Locate the cell with the specified text and output its (x, y) center coordinate. 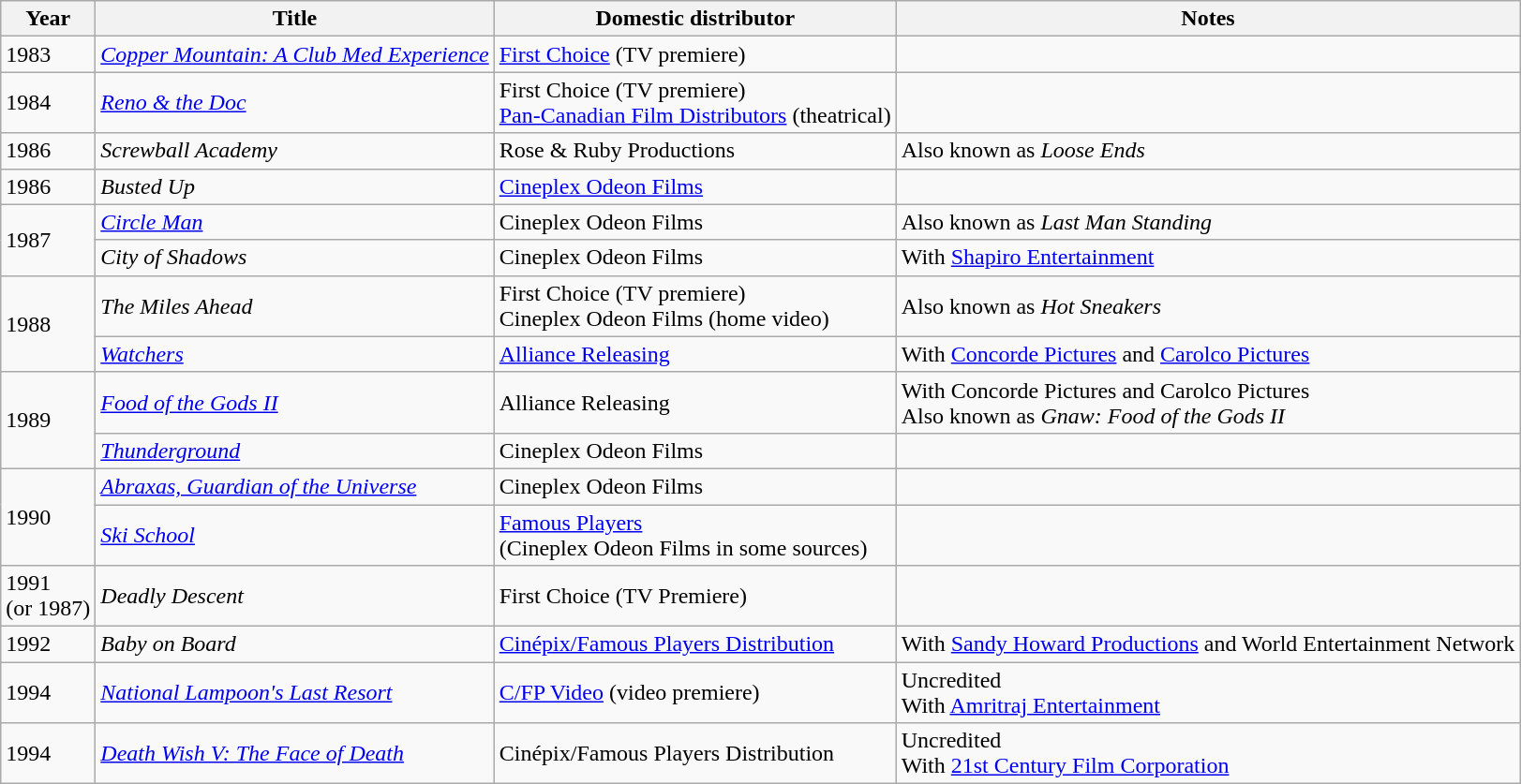
1988 (49, 324)
Busted Up (294, 186)
Year (49, 19)
Death Wish V: The Face of Death (294, 753)
Thunderground (294, 451)
Copper Mountain: A Club Med Experience (294, 54)
Notes (1208, 19)
C/FP Video (video premiere) (695, 693)
Also known as Loose Ends (1208, 151)
Also known as Last Man Standing (1208, 222)
1983 (49, 54)
Domestic distributor (695, 19)
The Miles Ahead (294, 305)
1989 (49, 420)
First Choice (TV Premiere) (695, 596)
Screwball Academy (294, 151)
Title (294, 19)
1987 (49, 240)
1984 (49, 103)
Famous Players(Cineplex Odeon Films in some sources) (695, 534)
City of Shadows (294, 258)
1991(or 1987) (49, 596)
Deadly Descent (294, 596)
First Choice (TV premiere) (695, 54)
Uncredited With 21st Century Film Corporation (1208, 753)
With Sandy Howard Productions and World Entertainment Network (1208, 644)
First Choice (TV premiere)Cineplex Odeon Films (home video) (695, 305)
First Choice (TV premiere)Pan-Canadian Film Distributors (theatrical) (695, 103)
National Lampoon's Last Resort (294, 693)
Abraxas, Guardian of the Universe (294, 486)
UncreditedWith Amritraj Entertainment (1208, 693)
With Concorde Pictures and Carolco Pictures (1208, 354)
With Concorde Pictures and Carolco PicturesAlso known as Gnaw: Food of the Gods II (1208, 403)
Ski School (294, 534)
With Shapiro Entertainment (1208, 258)
1992 (49, 644)
Baby on Board (294, 644)
Watchers (294, 354)
Food of the Gods II (294, 403)
1990 (49, 517)
Rose & Ruby Productions (695, 151)
Circle Man (294, 222)
Reno & the Doc (294, 103)
Also known as Hot Sneakers (1208, 305)
